Return the (X, Y) coordinate for the center point of the cell that contains the specified text.  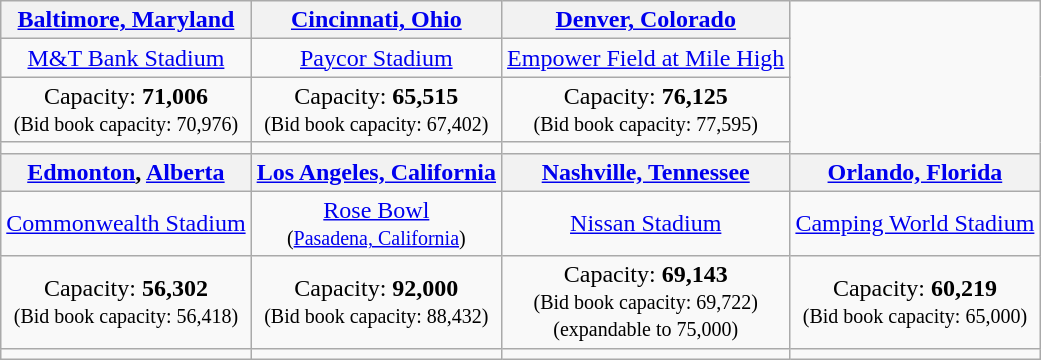
Nissan Stadium (646, 224)
Los Angeles, California (376, 172)
Camping World Stadium (915, 224)
Capacity: 56,302(Bid book capacity: 56,418) (126, 302)
Paycor Stadium (376, 58)
Capacity: 71,006(Bid book capacity: 70,976) (126, 110)
Capacity: 60,219(Bid book capacity: 65,000) (915, 302)
Empower Field at Mile High (646, 58)
Capacity: 76,125(Bid book capacity: 77,595) (646, 110)
Capacity: 92,000(Bid book capacity: 88,432) (376, 302)
Capacity: 65,515(Bid book capacity: 67,402) (376, 110)
M&T Bank Stadium (126, 58)
Capacity: 69,143(Bid book capacity: 69,722)(expandable to 75,000) (646, 302)
Nashville, Tennessee (646, 172)
Denver, Colorado (646, 20)
Cincinnati, Ohio (376, 20)
Rose Bowl(Pasadena, California) (376, 224)
Orlando, Florida (915, 172)
Baltimore, Maryland (126, 20)
Commonwealth Stadium (126, 224)
Edmonton, Alberta (126, 172)
